From the cell containing the given text, extract its center point as [X, Y] coordinate. 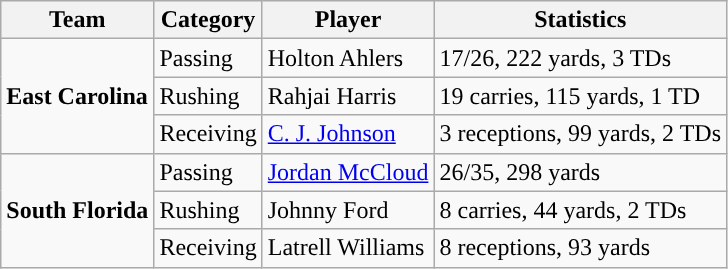
Holton Ahlers [348, 58]
17/26, 222 yards, 3 TDs [580, 58]
South Florida [78, 210]
Team [78, 20]
8 receptions, 93 yards [580, 248]
8 carries, 44 yards, 2 TDs [580, 210]
Johnny Ford [348, 210]
19 carries, 115 yards, 1 TD [580, 96]
3 receptions, 99 yards, 2 TDs [580, 134]
Jordan McCloud [348, 172]
Statistics [580, 20]
C. J. Johnson [348, 134]
Rahjai Harris [348, 96]
Category [208, 20]
Player [348, 20]
Latrell Williams [348, 248]
26/35, 298 yards [580, 172]
East Carolina [78, 96]
